Return the (x, y) coordinate for the center point of the cell that contains the specified text.  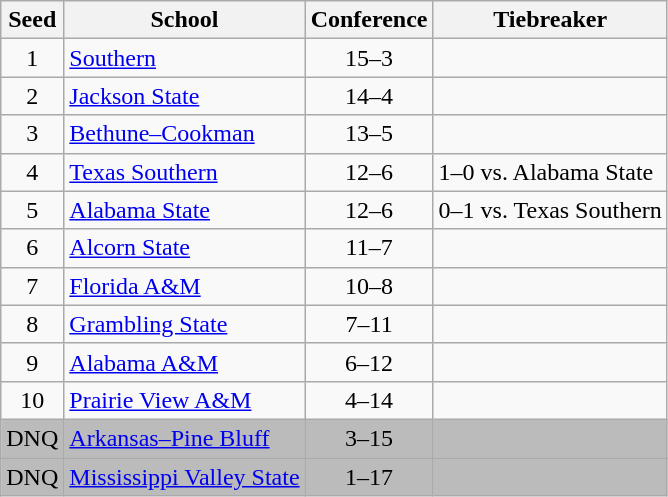
6–12 (369, 362)
10–8 (369, 286)
Grambling State (184, 324)
3 (32, 134)
7 (32, 286)
Texas Southern (184, 172)
13–5 (369, 134)
Prairie View A&M (184, 400)
14–4 (369, 96)
Seed (32, 20)
10 (32, 400)
6 (32, 248)
Tiebreaker (550, 20)
15–3 (369, 58)
0–1 vs. Texas Southern (550, 210)
9 (32, 362)
Alabama A&M (184, 362)
Mississippi Valley State (184, 477)
3–15 (369, 438)
7–11 (369, 324)
1–0 vs. Alabama State (550, 172)
8 (32, 324)
Southern (184, 58)
Bethune–Cookman (184, 134)
4 (32, 172)
Jackson State (184, 96)
Alabama State (184, 210)
2 (32, 96)
1–17 (369, 477)
School (184, 20)
Conference (369, 20)
Florida A&M (184, 286)
Alcorn State (184, 248)
5 (32, 210)
Arkansas–Pine Bluff (184, 438)
4–14 (369, 400)
1 (32, 58)
11–7 (369, 248)
